Find where the given text appears and provide that cell's center as (X, Y) coordinate. 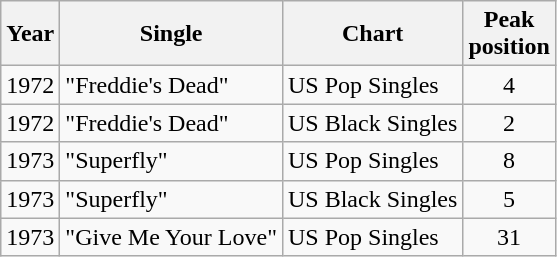
Peakposition (509, 34)
8 (509, 161)
2 (509, 123)
31 (509, 237)
5 (509, 199)
Year (30, 34)
4 (509, 85)
"Give Me Your Love" (172, 237)
Chart (372, 34)
Single (172, 34)
